Pinpoint the cell where the given text exists, returning its (x, y) midpoint coordinate. 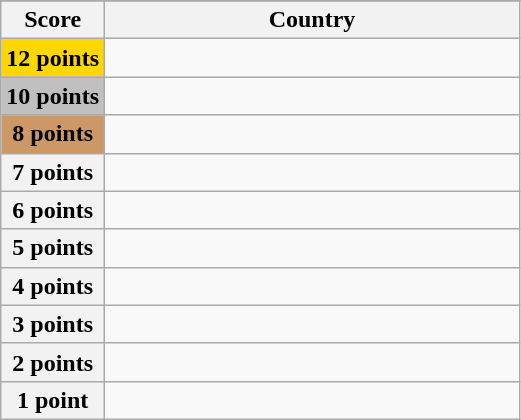
12 points (53, 58)
5 points (53, 248)
4 points (53, 286)
8 points (53, 134)
3 points (53, 324)
Score (53, 20)
2 points (53, 362)
6 points (53, 210)
Country (312, 20)
7 points (53, 172)
1 point (53, 400)
10 points (53, 96)
